Determine the [x, y] coordinate at the center of the cell enclosing the given text.  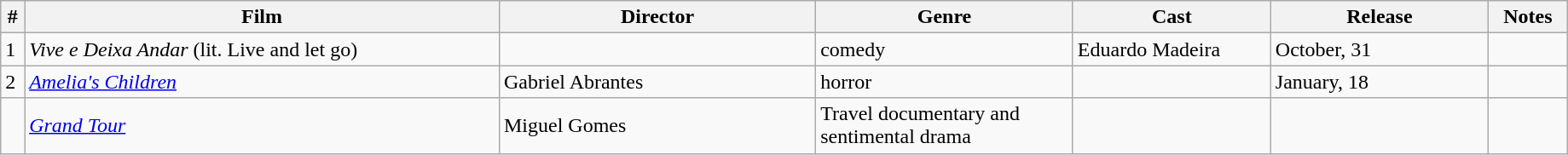
Eduardo Madeira [1172, 49]
Notes [1528, 17]
horror [945, 82]
Vive e Deixa Andar (lit. Live and let go) [263, 49]
Film [263, 17]
1 [13, 49]
Miguel Gomes [657, 126]
January, 18 [1380, 82]
Travel documentary and sentimental drama [945, 126]
comedy [945, 49]
Cast [1172, 17]
Gabriel Abrantes [657, 82]
2 [13, 82]
Director [657, 17]
Amelia's Children [263, 82]
Release [1380, 17]
Genre [945, 17]
# [13, 17]
Grand Tour [263, 126]
October, 31 [1380, 49]
